Detect which cell encompasses the target text, then output its (X, Y) center coordinate. 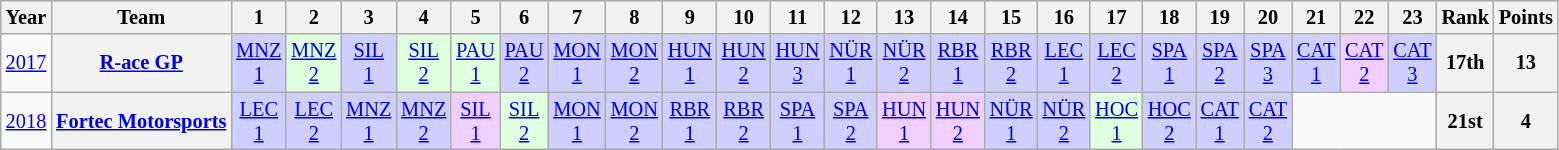
Fortec Motorsports (141, 121)
11 (798, 17)
PAU2 (524, 63)
Points (1526, 17)
HUN3 (798, 63)
2017 (26, 63)
Rank (1466, 17)
12 (850, 17)
10 (744, 17)
3 (368, 17)
7 (576, 17)
15 (1012, 17)
16 (1064, 17)
Year (26, 17)
2018 (26, 121)
17th (1466, 63)
18 (1170, 17)
21st (1466, 121)
9 (690, 17)
22 (1364, 17)
R-ace GP (141, 63)
PAU1 (476, 63)
17 (1116, 17)
Team (141, 17)
6 (524, 17)
CAT3 (1412, 63)
14 (958, 17)
HOC1 (1116, 121)
SPA3 (1268, 63)
23 (1412, 17)
5 (476, 17)
1 (258, 17)
HOC2 (1170, 121)
2 (314, 17)
8 (634, 17)
21 (1316, 17)
19 (1220, 17)
20 (1268, 17)
